From the cell containing the given text, extract its center point as (X, Y) coordinate. 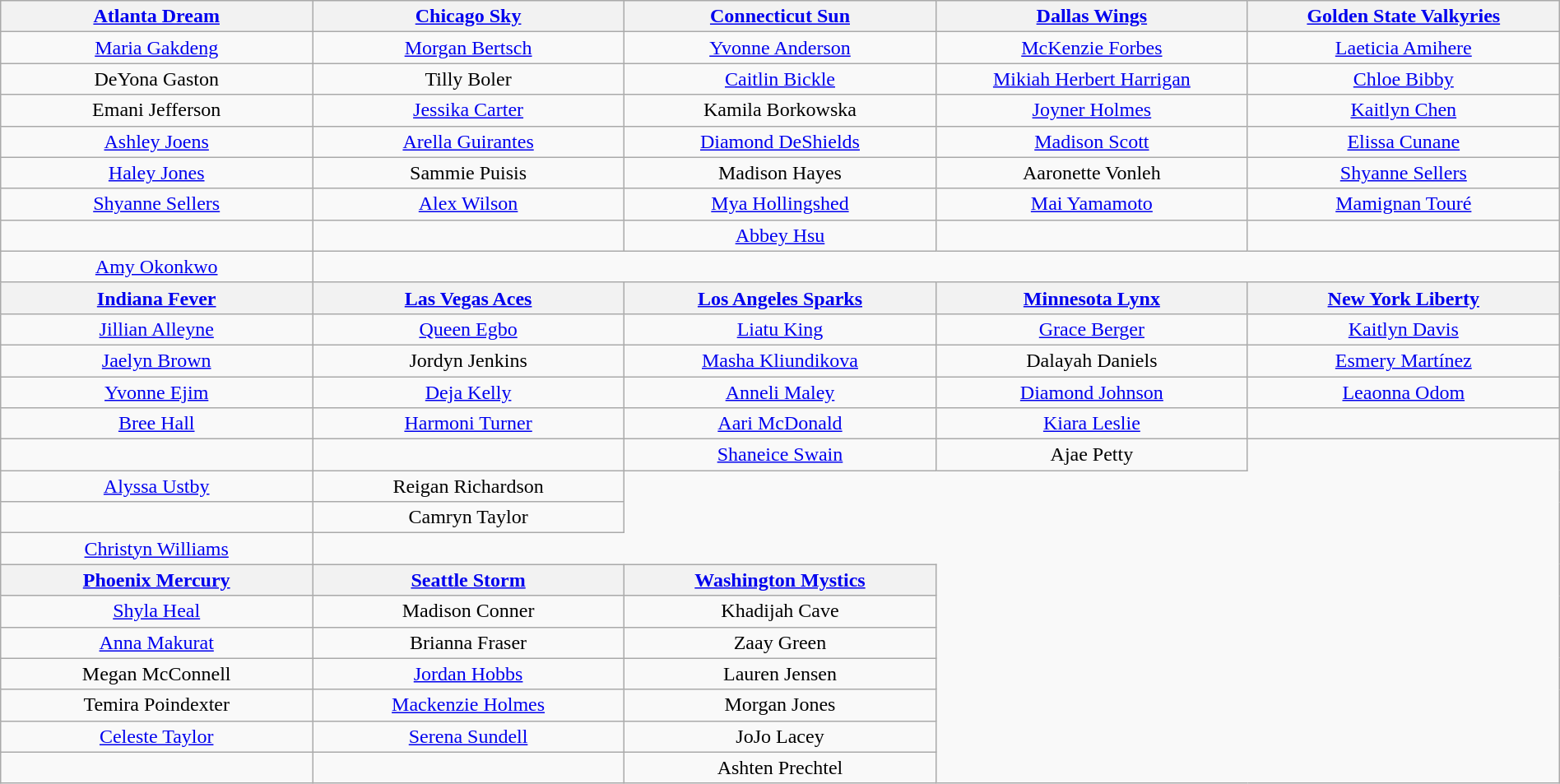
Indiana Fever (156, 298)
Minnesota Lynx (1091, 298)
Shyla Heal (156, 611)
Reigan Richardson (469, 486)
Yvonne Anderson (780, 48)
Morgan Bertsch (469, 48)
Washington Mystics (780, 580)
Mackenzie Holmes (469, 705)
Elissa Cunane (1404, 141)
Arella Guirantes (469, 141)
Bree Hall (156, 424)
Caitlin Bickle (780, 79)
Yvonne Ejim (156, 392)
Las Vegas Aces (469, 298)
Jordan Hobbs (469, 674)
Jillian Alleyne (156, 329)
Morgan Jones (780, 705)
Alyssa Ustby (156, 486)
New York Liberty (1404, 298)
Madison Conner (469, 611)
Ashley Joens (156, 141)
Kaitlyn Chen (1404, 110)
Serena Sundell (469, 736)
Aari McDonald (780, 424)
Shaneice Swain (780, 455)
Masha Kliundikova (780, 360)
Leaonna Odom (1404, 392)
Celeste Taylor (156, 736)
Esmery Martínez (1404, 360)
Jaelyn Brown (156, 360)
Ashten Prechtel (780, 768)
Liatu King (780, 329)
DeYona Gaston (156, 79)
Aaronette Vonleh (1091, 173)
Mai Yamamoto (1091, 204)
Mya Hollingshed (780, 204)
Madison Scott (1091, 141)
Amy Okonkwo (156, 267)
Queen Egbo (469, 329)
Christyn Williams (156, 549)
Harmoni Turner (469, 424)
Anneli Maley (780, 392)
Ajae Petty (1091, 455)
Laeticia Amihere (1404, 48)
Brianna Fraser (469, 643)
JoJo Lacey (780, 736)
Diamond DeShields (780, 141)
Lauren Jensen (780, 674)
Sammie Puisis (469, 173)
Dallas Wings (1091, 16)
Connecticut Sun (780, 16)
Temira Poindexter (156, 705)
Joyner Holmes (1091, 110)
Chloe Bibby (1404, 79)
Jessika Carter (469, 110)
Grace Berger (1091, 329)
Chicago Sky (469, 16)
Kamila Borkowska (780, 110)
Maria Gakdeng (156, 48)
Kaitlyn Davis (1404, 329)
McKenzie Forbes (1091, 48)
Deja Kelly (469, 392)
Phoenix Mercury (156, 580)
Anna Makurat (156, 643)
Haley Jones (156, 173)
Emani Jefferson (156, 110)
Madison Hayes (780, 173)
Golden State Valkyries (1404, 16)
Atlanta Dream (156, 16)
Zaay Green (780, 643)
Tilly Boler (469, 79)
Megan McConnell (156, 674)
Camryn Taylor (469, 517)
Los Angeles Sparks (780, 298)
Dalayah Daniels (1091, 360)
Diamond Johnson (1091, 392)
Kiara Leslie (1091, 424)
Khadijah Cave (780, 611)
Mamignan Touré (1404, 204)
Seattle Storm (469, 580)
Jordyn Jenkins (469, 360)
Mikiah Herbert Harrigan (1091, 79)
Abbey Hsu (780, 235)
Alex Wilson (469, 204)
